Identify which cell holds the provided text, then report its (X, Y) central coordinate. 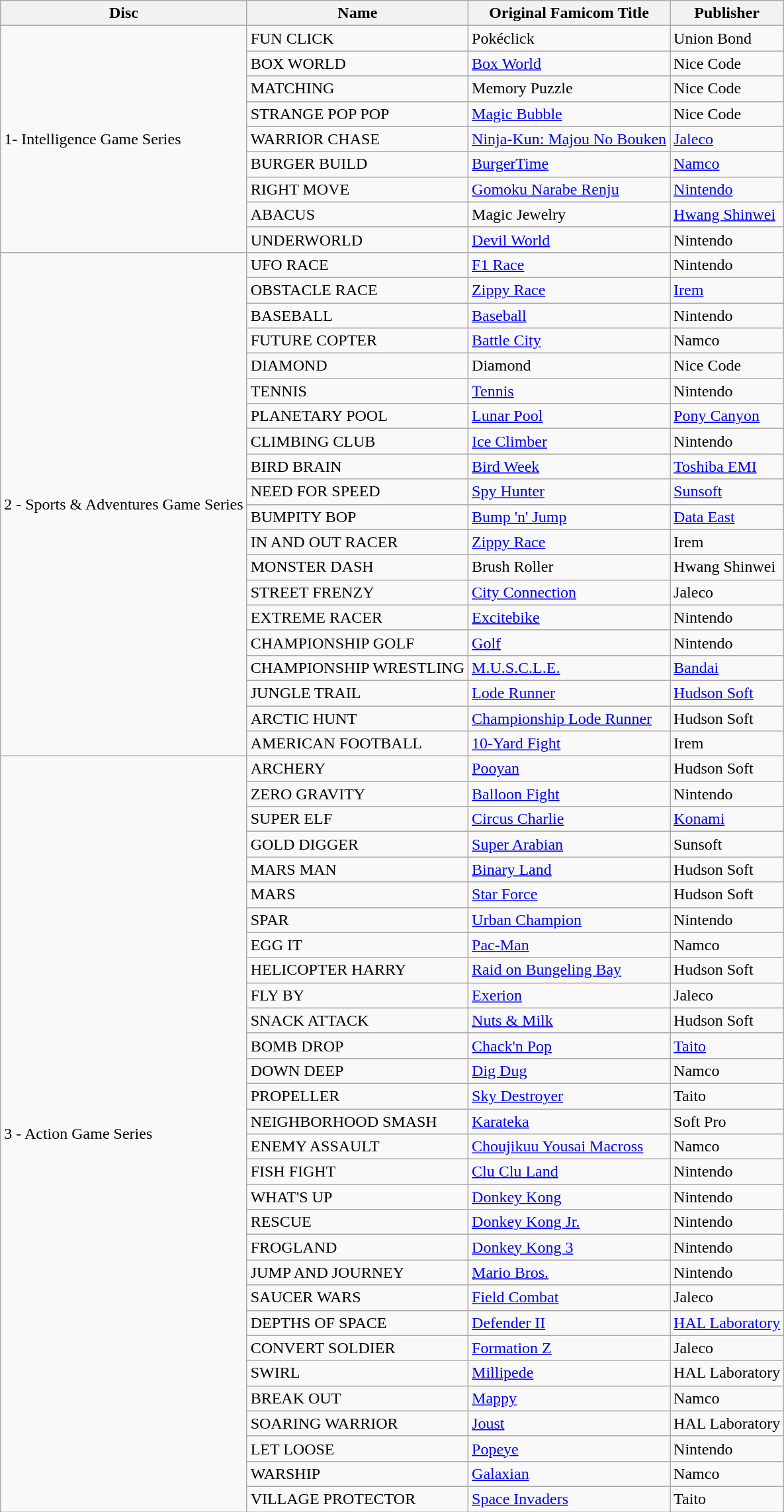
Super Arabian (569, 844)
BREAK OUT (357, 1398)
MATCHING (357, 89)
Binary Land (569, 869)
RESCUE (357, 1222)
10-Yard Fight (569, 744)
Galaxian (569, 1474)
BUMPITY BOP (357, 517)
Excitebike (569, 617)
Baseball (569, 316)
SAUCER WARS (357, 1298)
Circus Charlie (569, 819)
Magic Bubble (569, 114)
BOMB DROP (357, 1045)
IN AND OUT RACER (357, 542)
1- Intelligence Game Series (124, 139)
JUMP AND JOURNEY (357, 1272)
Lunar Pool (569, 416)
Pokéclick (569, 38)
Star Force (569, 895)
Raid on Bungeling Bay (569, 970)
PROPELLER (357, 1096)
Popeye (569, 1448)
ABACUS (357, 214)
DIAMOND (357, 366)
Konami (727, 819)
Lode Runner (569, 693)
Gomoku Narabe Renju (569, 189)
SNACK ATTACK (357, 1020)
RIGHT MOVE (357, 189)
WARRIOR CHASE (357, 139)
Bandai (727, 668)
Brush Roller (569, 567)
MARS MAN (357, 869)
Union Bond (727, 38)
SOARING WARRIOR (357, 1423)
OBSTACLE RACE (357, 290)
FISH FIGHT (357, 1172)
Karateka (569, 1122)
Exerion (569, 995)
HELICOPTER HARRY (357, 970)
BURGER BUILD (357, 164)
BurgerTime (569, 164)
Ice Climber (569, 441)
GOLD DIGGER (357, 844)
PLANETARY POOL (357, 416)
Name (357, 13)
STRANGE POP POP (357, 114)
Magic Jewelry (569, 214)
ENEMY ASSAULT (357, 1147)
Choujikuu Yousai Macross (569, 1147)
Donkey Kong Jr. (569, 1222)
CHAMPIONSHIP GOLF (357, 643)
Space Invaders (569, 1499)
Mappy (569, 1398)
JUNGLE TRAIL (357, 693)
Balloon Fight (569, 794)
Field Combat (569, 1298)
CLIMBING CLUB (357, 441)
Bird Week (569, 467)
EXTREME RACER (357, 617)
Donkey Kong 3 (569, 1247)
CHAMPIONSHIP WRESTLING (357, 668)
Pony Canyon (727, 416)
NEED FOR SPEED (357, 492)
FROGLAND (357, 1247)
SUPER ELF (357, 819)
AMERICAN FOOTBALL (357, 744)
Diamond (569, 366)
UFO RACE (357, 265)
ARCTIC HUNT (357, 718)
Golf (569, 643)
Soft Pro (727, 1122)
Battle City (569, 341)
UNDERWORLD (357, 240)
Millipede (569, 1373)
WARSHIP (357, 1474)
Sky Destroyer (569, 1096)
SPAR (357, 920)
CONVERT SOLDIER (357, 1348)
Original Famicom Title (569, 13)
BIRD BRAIN (357, 467)
Memory Puzzle (569, 89)
TENNIS (357, 391)
LET LOOSE (357, 1448)
Mario Bros. (569, 1272)
FUTURE COPTER (357, 341)
MARS (357, 895)
Formation Z (569, 1348)
F1 Race (569, 265)
Donkey Kong (569, 1197)
Box World (569, 64)
Chack'n Pop (569, 1045)
EGG IT (357, 945)
STREET FRENZY (357, 592)
Spy Hunter (569, 492)
Championship Lode Runner (569, 718)
BOX WORLD (357, 64)
FUN CLICK (357, 38)
Data East (727, 517)
Tennis (569, 391)
ZERO GRAVITY (357, 794)
BASEBALL (357, 316)
ARCHERY (357, 769)
SWIRL (357, 1373)
VILLAGE PROTECTOR (357, 1499)
2 - Sports & Adventures Game Series (124, 504)
Dig Dug (569, 1071)
Ninja-Kun: Majou No Bouken (569, 139)
FLY BY (357, 995)
Devil World (569, 240)
Pooyan (569, 769)
Disc (124, 13)
Publisher (727, 13)
Pac-Man (569, 945)
Clu Clu Land (569, 1172)
Bump 'n' Jump (569, 517)
NEIGHBORHOOD SMASH (357, 1122)
Nuts & Milk (569, 1020)
DOWN DEEP (357, 1071)
Urban Champion (569, 920)
Defender II (569, 1323)
DEPTHS OF SPACE (357, 1323)
Joust (569, 1423)
M.U.S.C.L.E. (569, 668)
WHAT'S UP (357, 1197)
3 - Action Game Series (124, 1134)
MONSTER DASH (357, 567)
Toshiba EMI (727, 467)
City Connection (569, 592)
